Return (X, Y) of the center of cell containing provided text 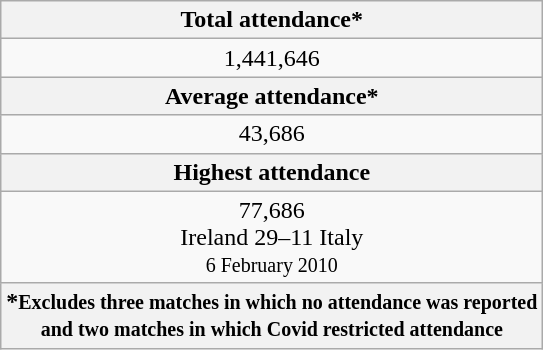
*Excludes three matches in which no attendance was reported and two matches in which Covid restricted attendance (272, 316)
43,686 (272, 134)
Average attendance* (272, 96)
1,441,646 (272, 58)
77,686 Ireland 29–11 Italy 6 February 2010 (272, 237)
Highest attendance (272, 172)
Total attendance* (272, 20)
